Find where the given text appears and provide that cell's center as (x, y) coordinate. 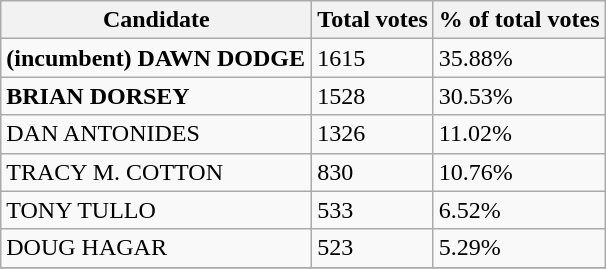
5.29% (519, 248)
DOUG HAGAR (156, 248)
10.76% (519, 172)
% of total votes (519, 20)
30.53% (519, 96)
533 (373, 210)
(incumbent) DAWN DODGE (156, 58)
523 (373, 248)
11.02% (519, 134)
TONY TULLO (156, 210)
1528 (373, 96)
Total votes (373, 20)
DAN ANTONIDES (156, 134)
Candidate (156, 20)
35.88% (519, 58)
BRIAN DORSEY (156, 96)
TRACY M. COTTON (156, 172)
6.52% (519, 210)
1615 (373, 58)
830 (373, 172)
1326 (373, 134)
